For the text-containing cell, return its midpoint in (x, y) coordinate format. 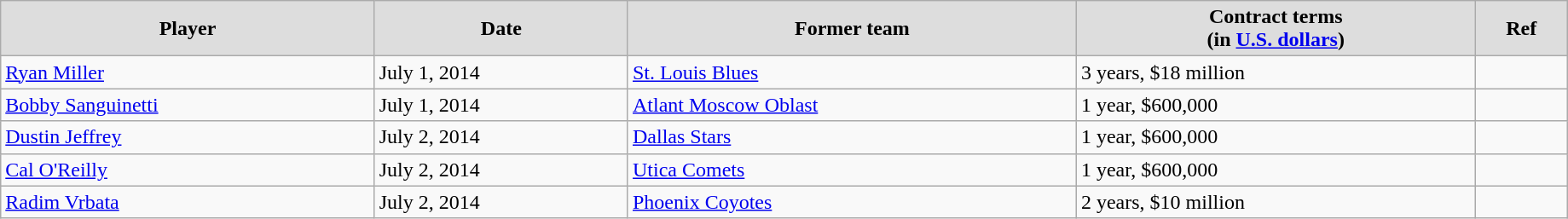
Radim Vrbata (188, 202)
Player (188, 29)
Date (501, 29)
Utica Comets (852, 170)
Ref (1521, 29)
Dustin Jeffrey (188, 137)
Contract terms(in U.S. dollars) (1276, 29)
St. Louis Blues (852, 72)
Atlant Moscow Oblast (852, 105)
Dallas Stars (852, 137)
Former team (852, 29)
2 years, $10 million (1276, 202)
Bobby Sanguinetti (188, 105)
Phoenix Coyotes (852, 202)
Ryan Miller (188, 72)
Cal O'Reilly (188, 170)
3 years, $18 million (1276, 72)
